Find where the given text appears and provide that cell's center as [X, Y] coordinate. 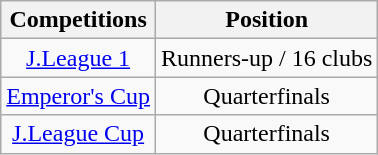
Position [266, 20]
Competitions [78, 20]
J.League 1 [78, 58]
J.League Cup [78, 134]
Emperor's Cup [78, 96]
Runners-up / 16 clubs [266, 58]
